From the cell containing the given text, extract its center point as [x, y] coordinate. 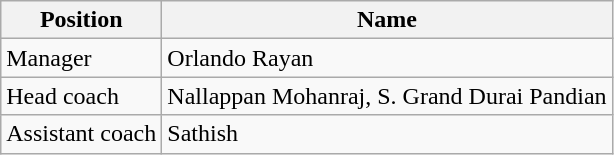
Name [387, 20]
Manager [82, 58]
Nallappan Mohanraj, S. Grand Durai Pandian [387, 96]
Sathish [387, 134]
Assistant coach [82, 134]
Head coach [82, 96]
Orlando Rayan [387, 58]
Position [82, 20]
